From the cell containing the given text, extract its center point as (x, y) coordinate. 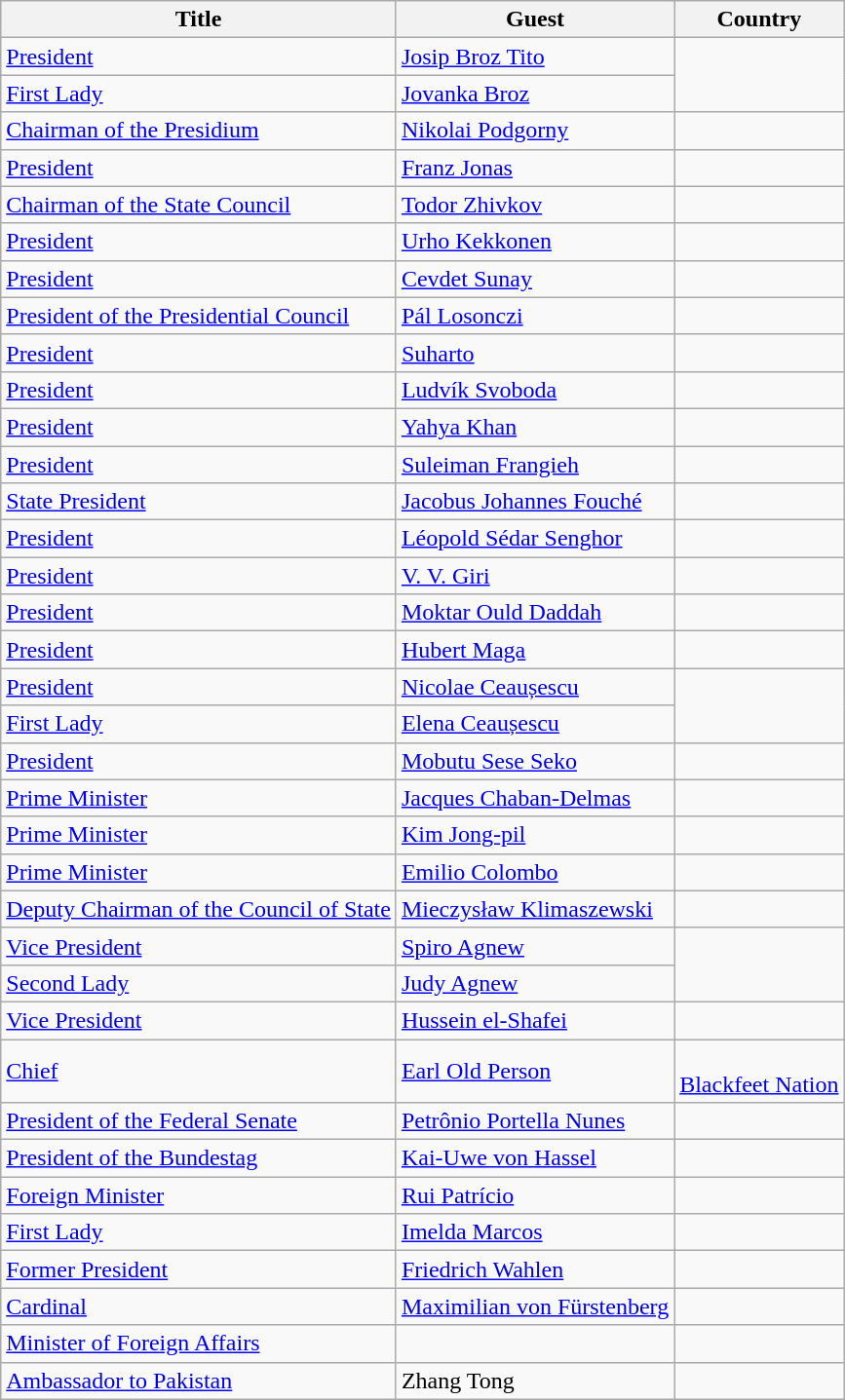
Suharto (534, 353)
President of the Bundestag (199, 1158)
Ludvík Svoboda (534, 390)
President of the Federal Senate (199, 1121)
Mieczysław Klimaszewski (534, 909)
State President (199, 502)
Zhang Tong (534, 1381)
Judy Agnew (534, 983)
Minister of Foreign Affairs (199, 1343)
Cardinal (199, 1306)
Rui Patrício (534, 1195)
Guest (534, 19)
Former President (199, 1269)
Second Lady (199, 983)
Moktar Ould Daddah (534, 613)
President of the Presidential Council (199, 316)
Chairman of the Presidium (199, 131)
Emilio Colombo (534, 872)
Imelda Marcos (534, 1232)
Earl Old Person (534, 1070)
Deputy Chairman of the Council of State (199, 909)
Suleiman Frangieh (534, 465)
Franz Jonas (534, 168)
Elena Ceaușescu (534, 724)
Spiro Agnew (534, 946)
Nikolai Podgorny (534, 131)
Country (759, 19)
Kai-Uwe von Hassel (534, 1158)
Hussein el-Shafei (534, 1020)
Jacques Chaban-Delmas (534, 798)
Jovanka Broz (534, 94)
Ambassador to Pakistan (199, 1381)
Petrônio Portella Nunes (534, 1121)
Hubert Maga (534, 650)
Kim Jong-pil (534, 835)
Chief (199, 1070)
Léopold Sédar Senghor (534, 539)
Josip Broz Tito (534, 57)
Blackfeet Nation (759, 1070)
Mobutu Sese Seko (534, 761)
Pál Losonczi (534, 316)
Friedrich Wahlen (534, 1269)
Foreign Minister (199, 1195)
Urho Kekkonen (534, 242)
Nicolae Ceaușescu (534, 687)
Todor Zhivkov (534, 205)
Cevdet Sunay (534, 279)
Yahya Khan (534, 427)
Title (199, 19)
V. V. Giri (534, 576)
Jacobus Johannes Fouché (534, 502)
Maximilian von Fürstenberg (534, 1306)
Chairman of the State Council (199, 205)
